Capture the cell that displays the provided text and extract its (X, Y) central coordinate. 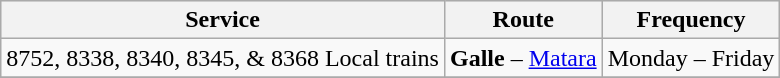
Route (523, 20)
Monday – Friday (691, 58)
8752, 8338, 8340, 8345, & 8368 Local trains (223, 58)
Frequency (691, 20)
Galle – Matara (523, 58)
Service (223, 20)
